From the cell containing the given text, extract its center point as (X, Y) coordinate. 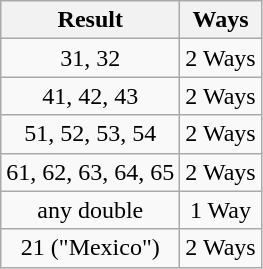
Ways (220, 20)
1 Way (220, 210)
Result (90, 20)
21 ("Mexico") (90, 248)
31, 32 (90, 58)
51, 52, 53, 54 (90, 134)
61, 62, 63, 64, 65 (90, 172)
any double (90, 210)
41, 42, 43 (90, 96)
